For the text-containing cell, return its midpoint in [X, Y] coordinate format. 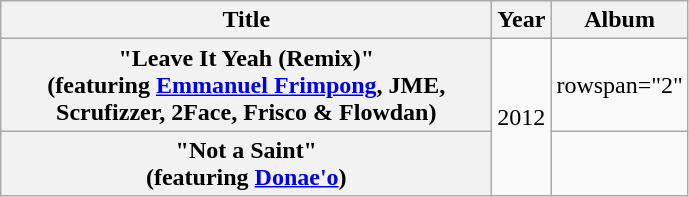
"Not a Saint"(featuring Donae'o) [246, 164]
"Leave It Yeah (Remix)"(featuring Emmanuel Frimpong, JME, Scrufizzer, 2Face, Frisco & Flowdan) [246, 85]
Album [620, 20]
2012 [522, 118]
Title [246, 20]
Year [522, 20]
rowspan="2" [620, 85]
